For the text-containing cell, return its midpoint in (X, Y) coordinate format. 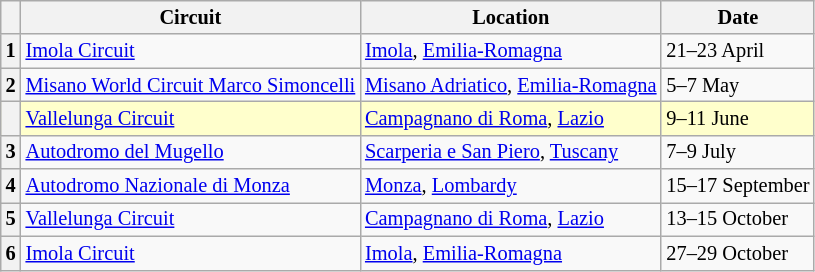
13–15 October (738, 219)
Location (510, 17)
Monza, Lombardy (510, 186)
Scarperia e San Piero, Tuscany (510, 152)
Circuit (191, 17)
21–23 April (738, 51)
Date (738, 17)
Misano Adriatico, Emilia-Romagna (510, 85)
4 (11, 186)
5 (11, 219)
7–9 July (738, 152)
Autodromo del Mugello (191, 152)
1 (11, 51)
15–17 September (738, 186)
2 (11, 85)
3 (11, 152)
27–29 October (738, 253)
Misano World Circuit Marco Simoncelli (191, 85)
5–7 May (738, 85)
9–11 June (738, 118)
6 (11, 253)
Autodromo Nazionale di Monza (191, 186)
